Provide the (x, y) coordinate of the cell's center where the given text is located.  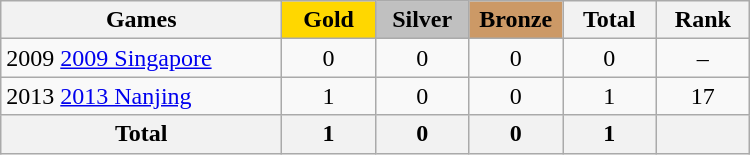
Silver (422, 20)
Rank (703, 20)
Gold (329, 20)
2009 2009 Singapore (142, 58)
Bronze (516, 20)
– (703, 58)
17 (703, 96)
2013 2013 Nanjing (142, 96)
Games (142, 20)
